Scan for the cell matching the given text and deliver its [x, y] coordinate at center. 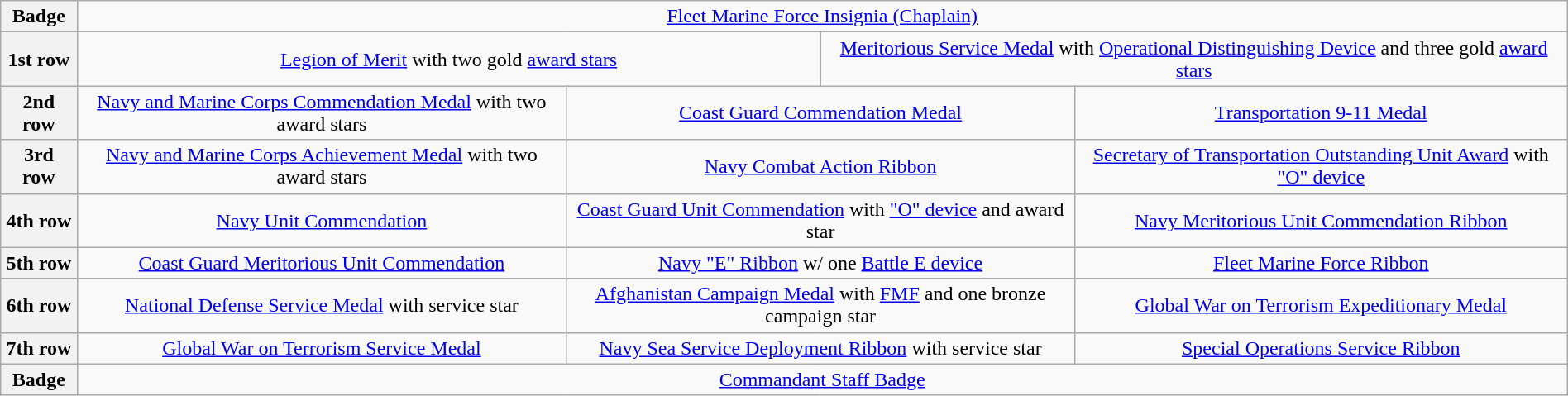
National Defense Service Medal with service star [322, 306]
Meritorious Service Medal with Operational Distinguishing Device and three gold award stars [1194, 60]
Navy "E" Ribbon w/ one Battle E device [820, 263]
Navy and Marine Corps Commendation Medal with two award stars [322, 112]
Global War on Terrorism Expeditionary Medal [1321, 306]
7th row [39, 348]
4th row [39, 220]
Global War on Terrorism Service Medal [322, 348]
Afghanistan Campaign Medal with FMF and one bronze campaign star [820, 306]
Navy and Marine Corps Achievement Medal with two award stars [322, 167]
Navy Unit Commendation [322, 220]
Legion of Merit with two gold award stars [448, 60]
Fleet Marine Force Insignia (Chaplain) [822, 17]
Coast Guard Meritorious Unit Commendation [322, 263]
Navy Meritorious Unit Commendation Ribbon [1321, 220]
Secretary of Transportation Outstanding Unit Award with "O" device [1321, 167]
Transportation 9-11 Medal [1321, 112]
Fleet Marine Force Ribbon [1321, 263]
1st row [39, 60]
Navy Sea Service Deployment Ribbon with service star [820, 348]
Coast Guard Commendation Medal [820, 112]
Navy Combat Action Ribbon [820, 167]
5th row [39, 263]
Commandant Staff Badge [822, 379]
2nd row [39, 112]
Coast Guard Unit Commendation with "O" device and award star [820, 220]
Special Operations Service Ribbon [1321, 348]
6th row [39, 306]
3rd row [39, 167]
